Determine the [X, Y] coordinate at the center of the cell enclosing the given text.  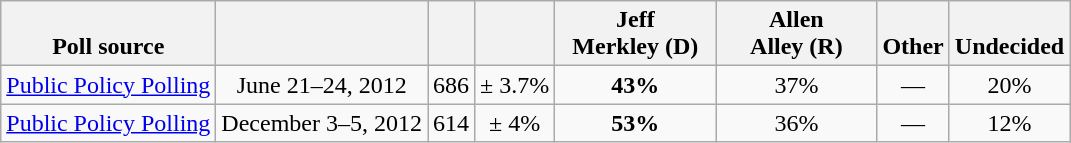
43% [636, 85]
614 [452, 123]
Undecided [1009, 34]
12% [1009, 123]
AllenAlley (R) [796, 34]
Other [913, 34]
± 4% [515, 123]
JeffMerkley (D) [636, 34]
53% [636, 123]
December 3–5, 2012 [322, 123]
37% [796, 85]
± 3.7% [515, 85]
686 [452, 85]
36% [796, 123]
Poll source [108, 34]
20% [1009, 85]
June 21–24, 2012 [322, 85]
